Determine the [X, Y] coordinate at the center of the cell enclosing the given text.  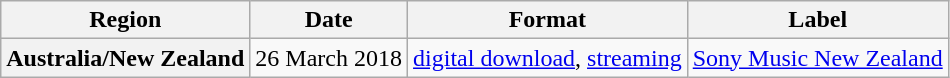
Format [548, 20]
Label [818, 20]
Region [126, 20]
Sony Music New Zealand [818, 58]
digital download, streaming [548, 58]
26 March 2018 [329, 58]
Date [329, 20]
Australia/New Zealand [126, 58]
